Detect which cell encompasses the target text, then output its (x, y) center coordinate. 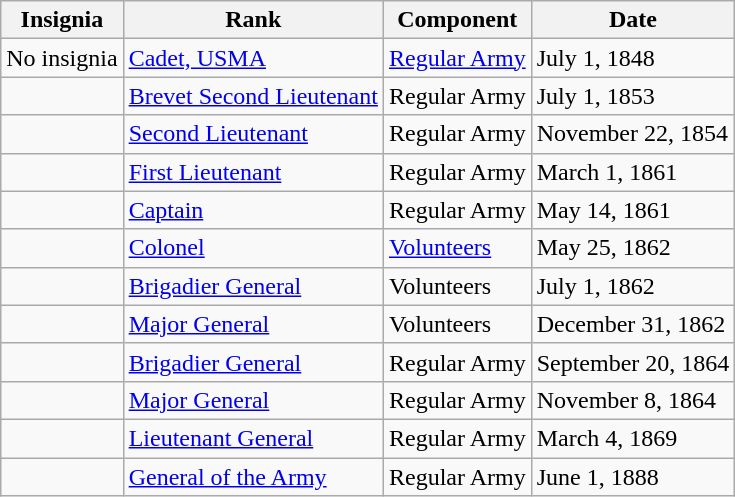
March 4, 1869 (633, 438)
Component (457, 20)
Colonel (253, 248)
No insignia (62, 58)
July 1, 1862 (633, 286)
November 8, 1864 (633, 400)
First Lieutenant (253, 172)
March 1, 1861 (633, 172)
July 1, 1848 (633, 58)
General of the Army (253, 477)
Captain (253, 210)
Brevet Second Lieutenant (253, 96)
July 1, 1853 (633, 96)
December 31, 1862 (633, 324)
Second Lieutenant (253, 134)
Rank (253, 20)
Insignia (62, 20)
Date (633, 20)
Cadet, USMA (253, 58)
May 14, 1861 (633, 210)
May 25, 1862 (633, 248)
November 22, 1854 (633, 134)
Lieutenant General (253, 438)
June 1, 1888 (633, 477)
September 20, 1864 (633, 362)
